Extract the (x, y) coordinate from the center of the cell holding the provided text.  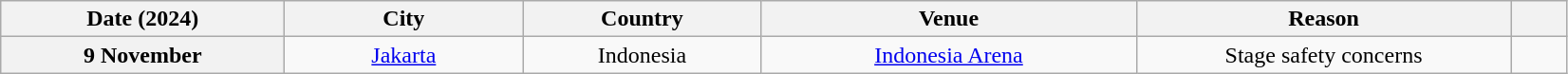
Jakarta (404, 55)
9 November (142, 55)
Country (642, 19)
Stage safety concerns (1323, 55)
Indonesia (642, 55)
Reason (1323, 19)
Date (2024) (142, 19)
City (404, 19)
Venue (949, 19)
Indonesia Arena (949, 55)
